Capture the cell that displays the provided text and extract its [x, y] central coordinate. 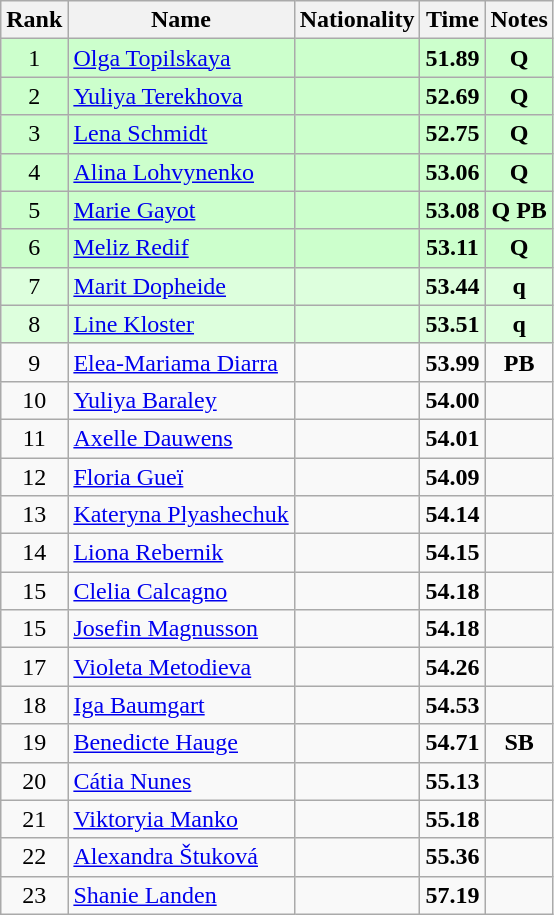
Name [181, 20]
Lena Schmidt [181, 134]
55.13 [452, 781]
Olga Topilskaya [181, 58]
Josefin Magnusson [181, 629]
53.51 [452, 324]
10 [34, 400]
22 [34, 857]
54.71 [452, 743]
Rank [34, 20]
Q PB [519, 210]
54.09 [452, 477]
13 [34, 515]
51.89 [452, 58]
Meliz Redif [181, 248]
Floria Gueï [181, 477]
57.19 [452, 895]
54.14 [452, 515]
8 [34, 324]
Iga Baumgart [181, 705]
52.69 [452, 96]
53.11 [452, 248]
Time [452, 20]
18 [34, 705]
Alina Lohvynenko [181, 172]
21 [34, 819]
Clelia Calcagno [181, 591]
Yuliya Baraley [181, 400]
17 [34, 667]
SB [519, 743]
6 [34, 248]
Benedicte Hauge [181, 743]
Alexandra Štuková [181, 857]
53.44 [452, 286]
55.18 [452, 819]
Marie Gayot [181, 210]
Yuliya Terekhova [181, 96]
11 [34, 438]
Nationality [357, 20]
54.01 [452, 438]
1 [34, 58]
3 [34, 134]
55.36 [452, 857]
54.26 [452, 667]
54.15 [452, 553]
Line Kloster [181, 324]
20 [34, 781]
14 [34, 553]
Kateryna Plyashechuk [181, 515]
9 [34, 362]
4 [34, 172]
53.06 [452, 172]
53.99 [452, 362]
Liona Rebernik [181, 553]
Violeta Metodieva [181, 667]
2 [34, 96]
12 [34, 477]
7 [34, 286]
23 [34, 895]
Marit Dopheide [181, 286]
19 [34, 743]
52.75 [452, 134]
Shanie Landen [181, 895]
Viktoryia Manko [181, 819]
53.08 [452, 210]
Notes [519, 20]
54.00 [452, 400]
5 [34, 210]
Elea-Mariama Diarra [181, 362]
PB [519, 362]
54.53 [452, 705]
Cátia Nunes [181, 781]
Axelle Dauwens [181, 438]
